Capture the cell that displays the provided text and extract its [X, Y] central coordinate. 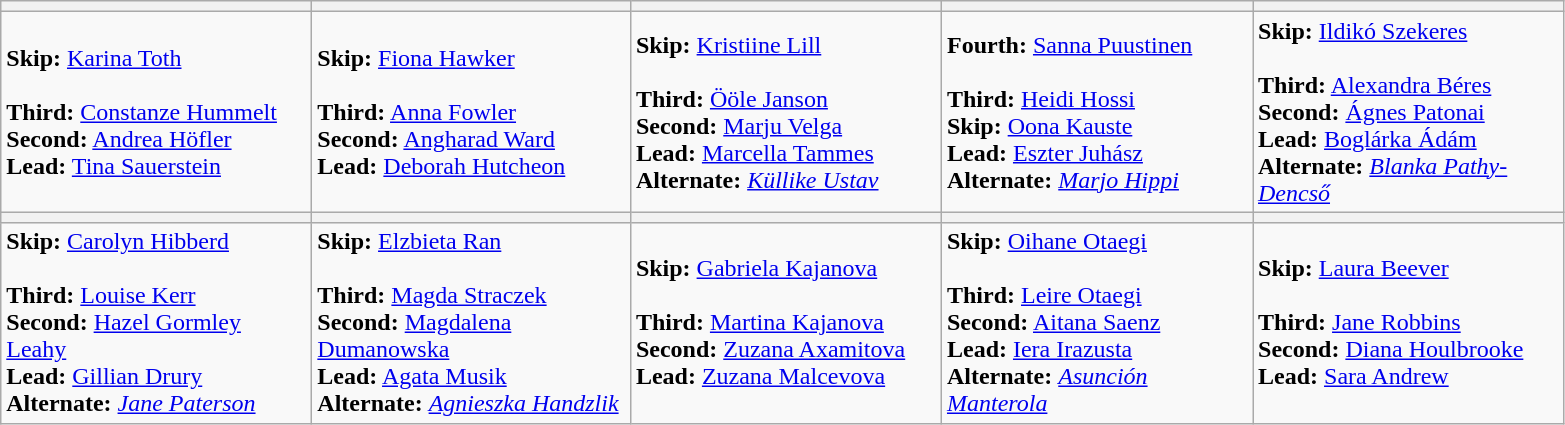
Skip: Karina TothThird: Constanze Hummelt Second: Andrea Höfler Lead: Tina Sauerstein [156, 112]
Skip: Laura BeeverThird: Jane Robbins Second: Diana Houlbrooke Lead: Sara Andrew [1408, 323]
Skip: Elzbieta RanThird: Magda Straczek Second: Magdalena Dumanowska Lead: Agata Musik Alternate: Agnieszka Handzlik [472, 323]
Skip: Gabriela KajanovaThird: Martina Kajanova Second: Zuzana Axamitova Lead: Zuzana Malcevova [786, 323]
Skip: Ildikó SzekeresThird: Alexandra Béres Second: Ágnes Patonai Lead: Boglárka Ádám Alternate: Blanka Pathy-Dencső [1408, 112]
Skip: Kristiine LillThird: Ööle Janson Second: Marju Velga Lead: Marcella Tammes Alternate: Küllike Ustav [786, 112]
Skip: Oihane OtaegiThird: Leire Otaegi Second: Aitana Saenz Lead: Iera Irazusta Alternate: Asunción Manterola [1096, 323]
Fourth: Sanna PuustinenThird: Heidi Hossi Skip: Oona Kauste Lead: Eszter Juhász Alternate: Marjo Hippi [1096, 112]
Skip: Fiona HawkerThird: Anna Fowler Second: Angharad Ward Lead: Deborah Hutcheon [472, 112]
Skip: Carolyn HibberdThird: Louise Kerr Second: Hazel Gormley Leahy Lead: Gillian Drury Alternate: Jane Paterson [156, 323]
